Output the [X, Y] coordinate of the center of the cell containing the given text.  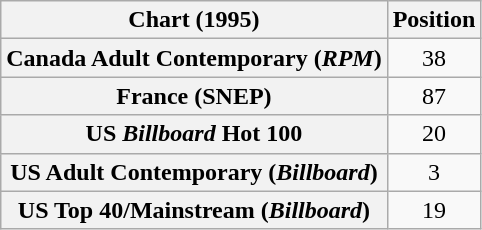
Position [434, 20]
Chart (1995) [194, 20]
US Adult Contemporary (Billboard) [194, 172]
US Top 40/Mainstream (Billboard) [194, 210]
87 [434, 96]
Canada Adult Contemporary (RPM) [194, 58]
38 [434, 58]
3 [434, 172]
US Billboard Hot 100 [194, 134]
19 [434, 210]
20 [434, 134]
France (SNEP) [194, 96]
